Locate the cell with the specified text and output its [x, y] center coordinate. 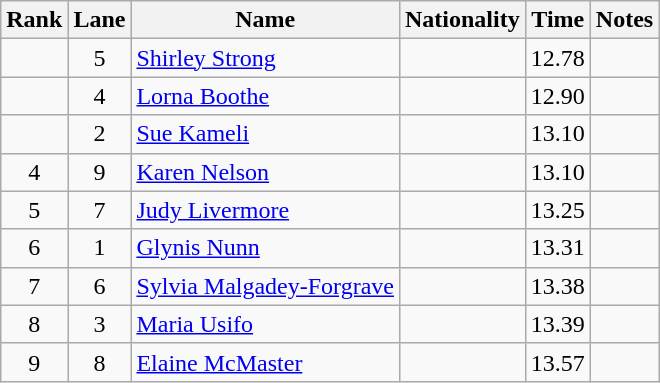
Rank [34, 20]
12.78 [558, 58]
Nationality [462, 20]
1 [100, 248]
2 [100, 134]
Lane [100, 20]
Name [266, 20]
Sylvia Malgadey-Forgrave [266, 286]
Sue Kameli [266, 134]
13.25 [558, 210]
13.31 [558, 248]
Shirley Strong [266, 58]
12.90 [558, 96]
Elaine McMaster [266, 362]
13.38 [558, 286]
3 [100, 324]
13.39 [558, 324]
Lorna Boothe [266, 96]
Glynis Nunn [266, 248]
Notes [624, 20]
Judy Livermore [266, 210]
Karen Nelson [266, 172]
13.57 [558, 362]
Maria Usifo [266, 324]
Time [558, 20]
